Provide the [X, Y] coordinate of the cell's center where the given text is located.  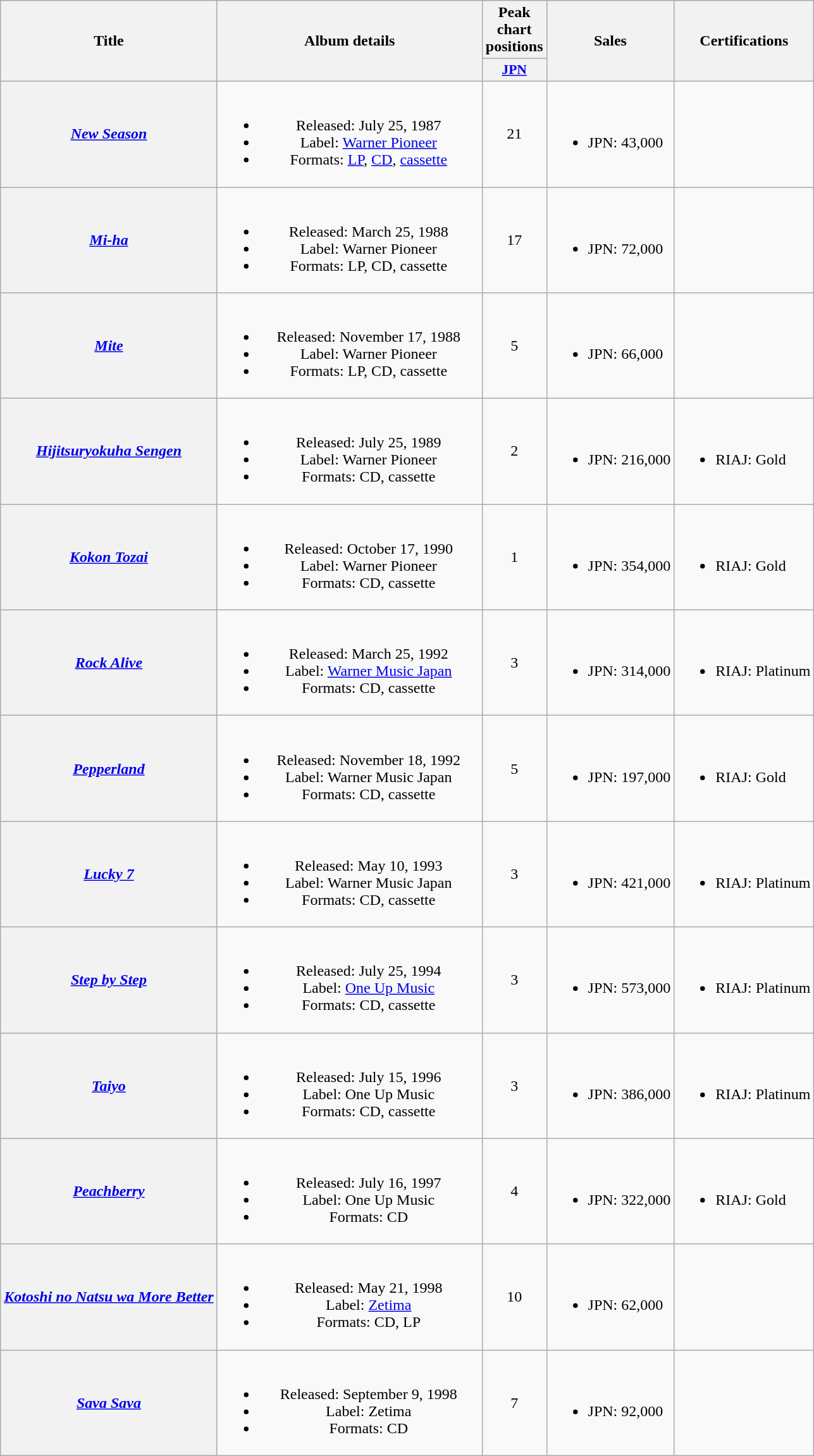
JPN: 43,000 [610, 134]
Taiyo [109, 1086]
Mite [109, 345]
JPN: 216,000 [610, 452]
Released: May 10, 1993Label: Warner Music JapanFormats: CD, cassette [349, 874]
JPN: 386,000 [610, 1086]
JPN: 421,000 [610, 874]
JPN: 197,000 [610, 768]
Album details [349, 41]
17 [514, 240]
Released: July 25, 1994Label: One Up MusicFormats: CD, cassette [349, 980]
10 [514, 1297]
Released: November 18, 1992Label: Warner Music JapanFormats: CD, cassette [349, 768]
Kotoshi no Natsu wa More Better [109, 1297]
Released: March 25, 1992Label: Warner Music JapanFormats: CD, cassette [349, 663]
Kokon Tozai [109, 557]
Title [109, 41]
JPN: 314,000 [610, 663]
Step by Step [109, 980]
Hijitsuryokuha Sengen [109, 452]
Released: November 17, 1988Label: Warner PioneerFormats: LP, CD, cassette [349, 345]
Rock Alive [109, 663]
21 [514, 134]
JPN: 72,000 [610, 240]
Mi-ha [109, 240]
Peak chart positions [514, 30]
Released: March 25, 1988Label: Warner PioneerFormats: LP, CD, cassette [349, 240]
JPN: 92,000 [610, 1402]
Lucky 7 [109, 874]
Released: July 16, 1997Label: One Up MusicFormats: CD [349, 1191]
1 [514, 557]
JPN: 354,000 [610, 557]
JPN: 322,000 [610, 1191]
JPN [514, 70]
Released: May 21, 1998Label: ZetimaFormats: CD, LP [349, 1297]
7 [514, 1402]
Released: July 25, 1989Label: Warner PioneerFormats: CD, cassette [349, 452]
4 [514, 1191]
Certifications [744, 41]
Released: October 17, 1990Label: Warner PioneerFormats: CD, cassette [349, 557]
Pepperland [109, 768]
Peachberry [109, 1191]
JPN: 66,000 [610, 345]
Released: July 25, 1987Label: Warner PioneerFormats: LP, CD, cassette [349, 134]
New Season [109, 134]
Released: July 15, 1996Label: One Up MusicFormats: CD, cassette [349, 1086]
Sava Sava [109, 1402]
JPN: 62,000 [610, 1297]
JPN: 573,000 [610, 980]
Released: September 9, 1998Label: ZetimaFormats: CD [349, 1402]
Sales [610, 41]
2 [514, 452]
